Locate the cell with the specified text and output its (X, Y) center coordinate. 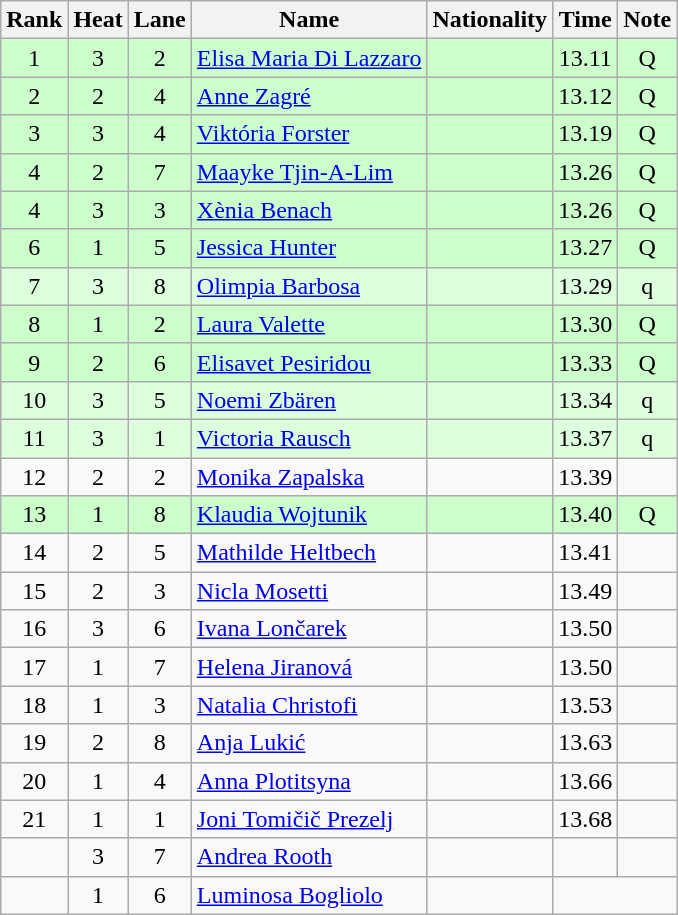
13.40 (586, 515)
Natalia Christofi (309, 705)
Klaudia Wojtunik (309, 515)
13.34 (586, 400)
16 (34, 629)
15 (34, 591)
Elisavet Pesiridou (309, 362)
13.63 (586, 743)
Maayke Tjin-A-Lim (309, 172)
Luminosa Bogliolo (309, 895)
Andrea Rooth (309, 857)
Nationality (490, 20)
13.30 (586, 324)
20 (34, 781)
13.27 (586, 248)
Victoria Rausch (309, 438)
Xènia Benach (309, 210)
13 (34, 515)
11 (34, 438)
13.37 (586, 438)
12 (34, 477)
14 (34, 553)
13.49 (586, 591)
Elisa Maria Di Lazzaro (309, 58)
10 (34, 400)
13.33 (586, 362)
19 (34, 743)
Anne Zagré (309, 96)
Ivana Lončarek (309, 629)
Jessica Hunter (309, 248)
13.68 (586, 819)
21 (34, 819)
Note (648, 20)
18 (34, 705)
13.53 (586, 705)
17 (34, 667)
13.39 (586, 477)
13.12 (586, 96)
Anja Lukić (309, 743)
13.19 (586, 134)
Anna Plotitsyna (309, 781)
9 (34, 362)
Viktória Forster (309, 134)
Noemi Zbären (309, 400)
Time (586, 20)
Monika Zapalska (309, 477)
Helena Jiranová (309, 667)
Olimpia Barbosa (309, 286)
Joni Tomičič Prezelj (309, 819)
13.11 (586, 58)
13.66 (586, 781)
Mathilde Heltbech (309, 553)
Nicla Mosetti (309, 591)
Laura Valette (309, 324)
13.41 (586, 553)
Rank (34, 20)
13.29 (586, 286)
Name (309, 20)
Heat (98, 20)
Lane (160, 20)
